Return the [X, Y] coordinate for the center point of the cell that contains the specified text.  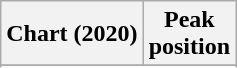
Peakposition [189, 34]
Chart (2020) [72, 34]
